Provide the (X, Y) coordinate of the cell's center where the given text is located.  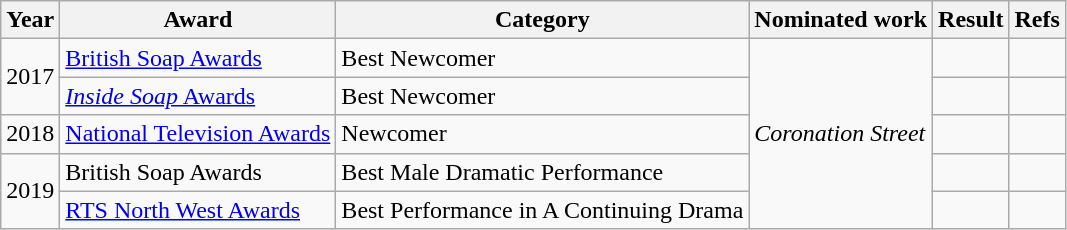
2017 (30, 77)
Refs (1037, 20)
Result (971, 20)
National Television Awards (198, 134)
Best Male Dramatic Performance (542, 172)
2018 (30, 134)
Nominated work (841, 20)
2019 (30, 191)
Best Performance in A Continuing Drama (542, 210)
Category (542, 20)
Year (30, 20)
Award (198, 20)
Inside Soap Awards (198, 96)
Coronation Street (841, 134)
Newcomer (542, 134)
RTS North West Awards (198, 210)
